From the cell containing the given text, extract its center point as (X, Y) coordinate. 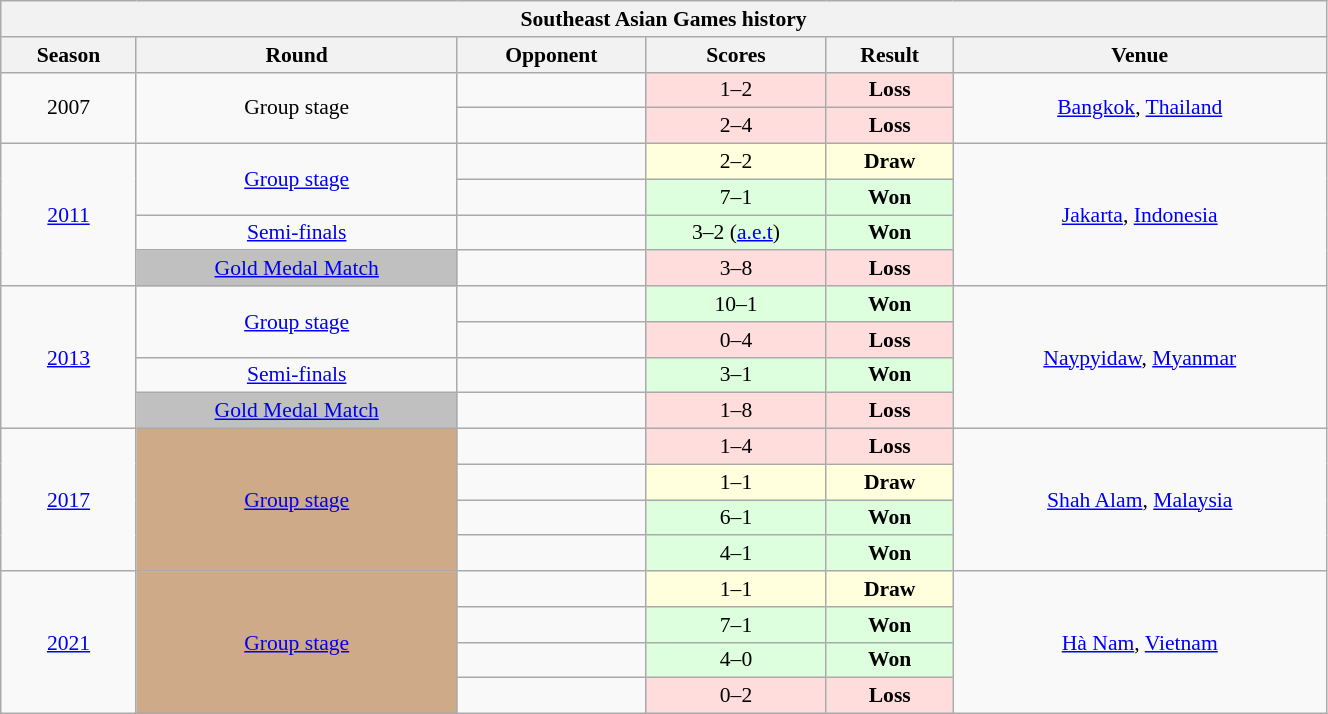
1–2 (736, 90)
0–4 (736, 340)
Venue (1140, 55)
Season (69, 55)
3–8 (736, 269)
Bangkok, Thailand (1140, 108)
2007 (69, 108)
4–0 (736, 660)
6–1 (736, 518)
2011 (69, 215)
4–1 (736, 554)
2013 (69, 357)
Opponent (552, 55)
1–4 (736, 447)
Scores (736, 55)
Hà Nam, Vietnam (1140, 642)
Shah Alam, Malaysia (1140, 500)
3–2 (a.e.t) (736, 233)
2021 (69, 642)
Result (890, 55)
Southeast Asian Games history (664, 19)
0–2 (736, 696)
2–4 (736, 126)
Naypyidaw, Myanmar (1140, 357)
Round (296, 55)
2–2 (736, 162)
3–1 (736, 375)
10–1 (736, 304)
2017 (69, 500)
Jakarta, Indonesia (1140, 215)
1–8 (736, 411)
